Scan for the cell matching the given text and deliver its [X, Y] coordinate at center. 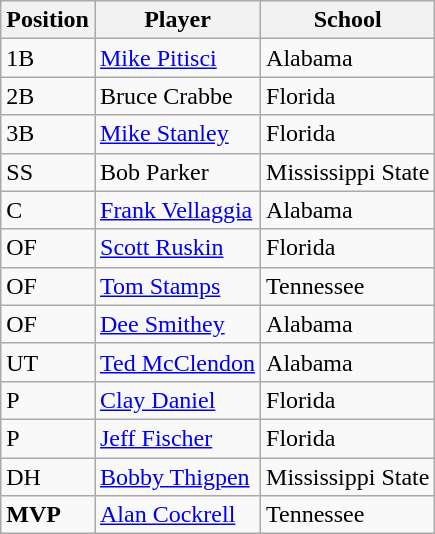
Tom Stamps [177, 286]
Mike Pitisci [177, 58]
Ted McClendon [177, 362]
Bruce Crabbe [177, 96]
MVP [48, 515]
Bobby Thigpen [177, 477]
Frank Vellaggia [177, 210]
Clay Daniel [177, 400]
Player [177, 20]
Bob Parker [177, 172]
Dee Smithey [177, 324]
UT [48, 362]
3B [48, 134]
2B [48, 96]
DH [48, 477]
C [48, 210]
Position [48, 20]
SS [48, 172]
Mike Stanley [177, 134]
Alan Cockrell [177, 515]
Jeff Fischer [177, 438]
1B [48, 58]
Scott Ruskin [177, 248]
School [348, 20]
